Output the (X, Y) coordinate of the center of the cell containing the given text.  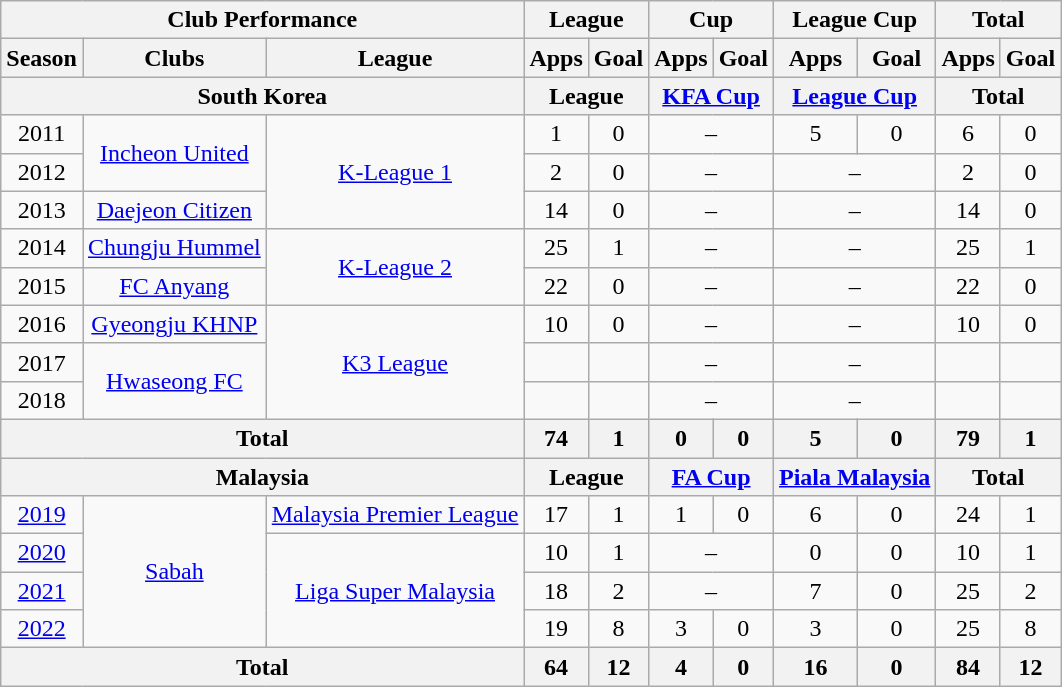
2011 (42, 134)
2019 (42, 515)
KFA Cup (712, 96)
Gyeongju KHNP (174, 324)
2021 (42, 591)
2018 (42, 400)
2013 (42, 210)
Cup (712, 20)
64 (556, 667)
Sabah (174, 572)
Incheon United (174, 153)
Hwaseong FC (174, 381)
K-League 2 (395, 267)
K3 League (395, 362)
Piala Malaysia (855, 477)
19 (556, 629)
16 (816, 667)
2016 (42, 324)
Malaysia (262, 477)
7 (816, 591)
2017 (42, 362)
South Korea (262, 96)
2022 (42, 629)
Daejeon Citizen (174, 210)
2012 (42, 172)
2015 (42, 286)
K-League 1 (395, 172)
74 (556, 438)
24 (968, 515)
79 (968, 438)
Malaysia Premier League (395, 515)
FC Anyang (174, 286)
17 (556, 515)
Liga Super Malaysia (395, 591)
4 (681, 667)
2014 (42, 248)
84 (968, 667)
Club Performance (262, 20)
Chungju Hummel (174, 248)
18 (556, 591)
2020 (42, 553)
Season (42, 58)
Clubs (174, 58)
FA Cup (712, 477)
